Locate the cell with the specified text and output its [x, y] center coordinate. 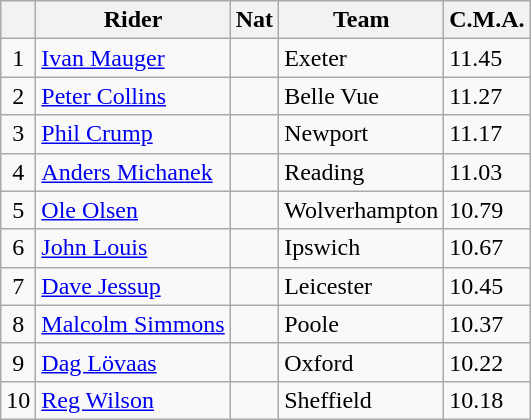
5 [18, 210]
11.03 [487, 172]
Reg Wilson [133, 400]
4 [18, 172]
10.22 [487, 362]
Reading [362, 172]
10.79 [487, 210]
Peter Collins [133, 96]
Dave Jessup [133, 286]
Exeter [362, 58]
Ole Olsen [133, 210]
7 [18, 286]
Belle Vue [362, 96]
Newport [362, 134]
Wolverhampton [362, 210]
Dag Lövaas [133, 362]
6 [18, 248]
Phil Crump [133, 134]
C.M.A. [487, 20]
11.45 [487, 58]
Poole [362, 324]
11.17 [487, 134]
Anders Michanek [133, 172]
10.67 [487, 248]
Sheffield [362, 400]
Nat [254, 20]
10.45 [487, 286]
10.18 [487, 400]
2 [18, 96]
Rider [133, 20]
Ipswich [362, 248]
10 [18, 400]
Oxford [362, 362]
8 [18, 324]
1 [18, 58]
Leicester [362, 286]
Malcolm Simmons [133, 324]
10.37 [487, 324]
Ivan Mauger [133, 58]
9 [18, 362]
3 [18, 134]
John Louis [133, 248]
Team [362, 20]
11.27 [487, 96]
